Detect which cell encompasses the target text, then output its [x, y] center coordinate. 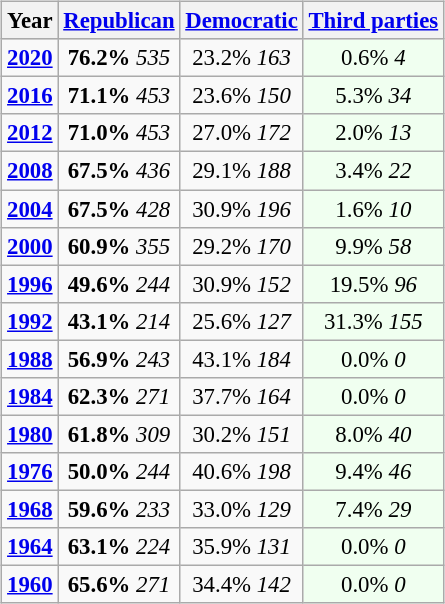
Republican [119, 21]
29.1% 188 [242, 171]
8.0% 40 [373, 434]
Year [30, 21]
49.6% 244 [119, 284]
63.1% 224 [119, 547]
19.5% 96 [373, 284]
2000 [30, 246]
9.4% 46 [373, 472]
43.1% 184 [242, 359]
1968 [30, 509]
5.3% 34 [373, 96]
Democratic [242, 21]
1992 [30, 321]
23.2% 163 [242, 58]
30.9% 196 [242, 209]
60.9% 355 [119, 246]
2016 [30, 96]
25.6% 127 [242, 321]
31.3% 155 [373, 321]
7.4% 29 [373, 509]
33.0% 129 [242, 509]
59.6% 233 [119, 509]
2004 [30, 209]
62.3% 271 [119, 396]
67.5% 428 [119, 209]
71.1% 453 [119, 96]
67.5% 436 [119, 171]
27.0% 172 [242, 133]
65.6% 271 [119, 584]
2012 [30, 133]
61.8% 309 [119, 434]
50.0% 244 [119, 472]
2020 [30, 58]
1960 [30, 584]
2.0% 13 [373, 133]
Third parties [373, 21]
1964 [30, 547]
1988 [30, 359]
9.9% 58 [373, 246]
35.9% 131 [242, 547]
37.7% 164 [242, 396]
40.6% 198 [242, 472]
43.1% 214 [119, 321]
1984 [30, 396]
23.6% 150 [242, 96]
3.4% 22 [373, 171]
29.2% 170 [242, 246]
1996 [30, 284]
56.9% 243 [119, 359]
76.2% 535 [119, 58]
34.4% 142 [242, 584]
1.6% 10 [373, 209]
71.0% 453 [119, 133]
1976 [30, 472]
2008 [30, 171]
30.2% 151 [242, 434]
30.9% 152 [242, 284]
1980 [30, 434]
0.6% 4 [373, 58]
